Scan for the cell matching the given text and deliver its (x, y) coordinate at center. 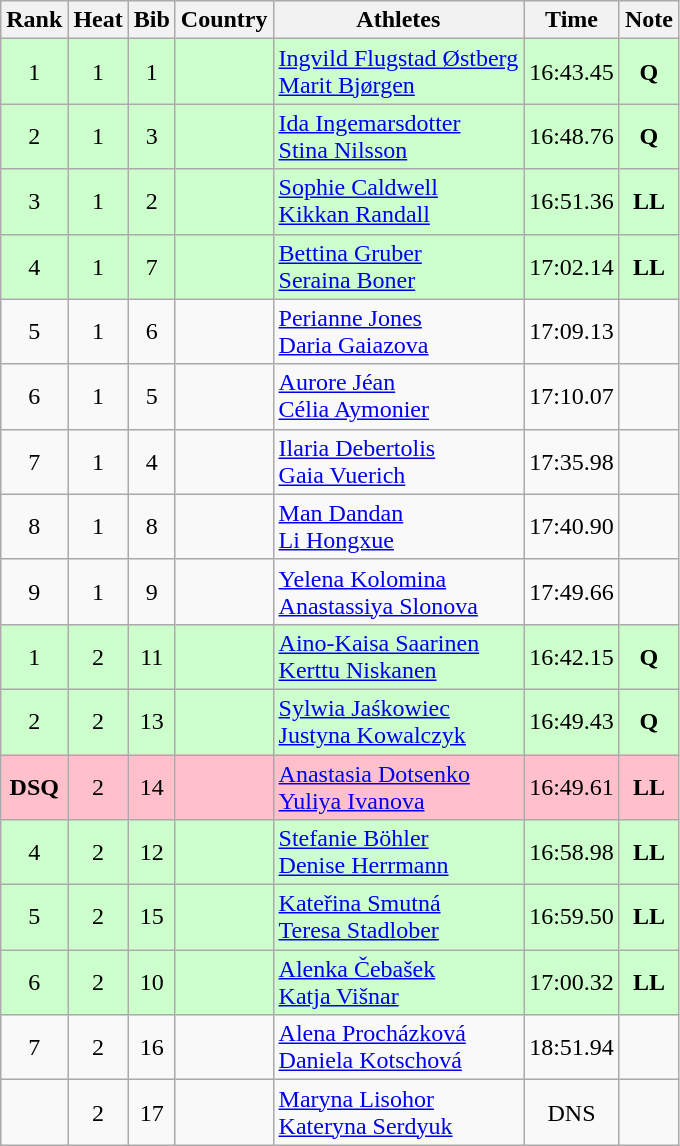
Ilaria DebertolisGaia Vuerich (398, 462)
16:58.98 (572, 852)
Note (648, 20)
17:35.98 (572, 462)
Stefanie BöhlerDenise Herrmann (398, 852)
Heat (98, 20)
17:49.66 (572, 592)
Time (572, 20)
Alena ProcházkováDaniela Kotschová (398, 1048)
Anastasia DotsenkoYuliya Ivanova (398, 786)
Country (224, 20)
Sophie CaldwellKikkan Randall (398, 202)
Aurore JéanCélia Aymonier (398, 396)
16:49.43 (572, 722)
16:49.61 (572, 786)
Man DandanLi Hongxue (398, 526)
16:42.15 (572, 656)
Sylwia JaśkowiecJustyna Kowalczyk (398, 722)
14 (152, 786)
DNS (572, 1112)
DSQ (34, 786)
16:43.45 (572, 72)
16:59.50 (572, 918)
12 (152, 852)
18:51.94 (572, 1048)
16 (152, 1048)
17 (152, 1112)
Alenka ČebašekKatja Višnar (398, 982)
17:02.14 (572, 266)
Aino-Kaisa SaarinenKerttu Niskanen (398, 656)
11 (152, 656)
Bib (152, 20)
16:51.36 (572, 202)
Rank (34, 20)
Kateřina SmutnáTeresa Stadlober (398, 918)
17:40.90 (572, 526)
Bettina GruberSeraina Boner (398, 266)
15 (152, 918)
17:09.13 (572, 332)
Perianne JonesDaria Gaiazova (398, 332)
17:10.07 (572, 396)
Athletes (398, 20)
16:48.76 (572, 136)
10 (152, 982)
13 (152, 722)
Ida IngemarsdotterStina Nilsson (398, 136)
17:00.32 (572, 982)
Ingvild Flugstad ØstbergMarit Bjørgen (398, 72)
Maryna LisohorKateryna Serdyuk (398, 1112)
Yelena KolominaAnastassiya Slonova (398, 592)
